Identify which cell holds the provided text, then report its (x, y) central coordinate. 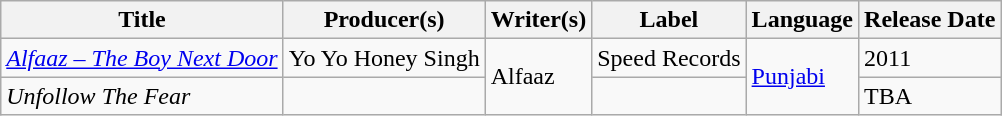
Unfollow The Fear (142, 96)
TBA (930, 96)
Alfaaz – The Boy Next Door (142, 58)
2011 (930, 58)
Alfaaz (538, 77)
Yo Yo Honey Singh (384, 58)
Label (669, 20)
Speed Records (669, 58)
Punjabi (802, 77)
Writer(s) (538, 20)
Title (142, 20)
Release Date (930, 20)
Language (802, 20)
Producer(s) (384, 20)
